Pinpoint the cell where the given text exists, returning its (x, y) midpoint coordinate. 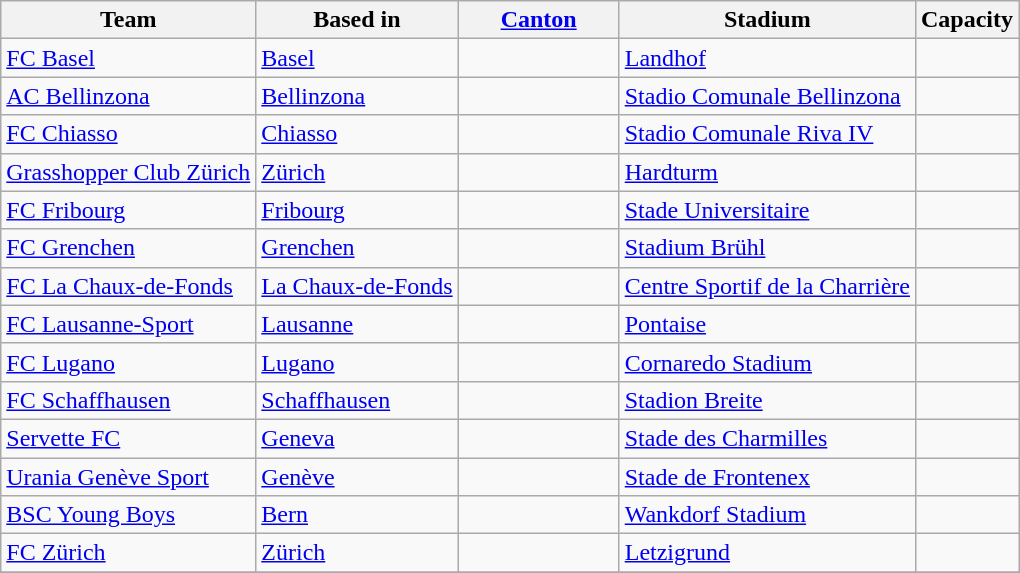
Pontaise (767, 324)
Bern (357, 515)
Cornaredo Stadium (767, 362)
Stade des Charmilles (767, 438)
La Chaux-de-Fonds (357, 286)
Capacity (966, 20)
BSC Young Boys (128, 515)
Grenchen (357, 248)
Hardturm (767, 172)
Grasshopper Club Zürich (128, 172)
FC Schaffhausen (128, 400)
FC Lugano (128, 362)
Stadium (767, 20)
Landhof (767, 58)
Fribourg (357, 210)
Bellinzona (357, 96)
FC Basel (128, 58)
Letzigrund (767, 553)
FC Chiasso (128, 134)
Geneva (357, 438)
Stadion Breite (767, 400)
Lugano (357, 362)
Based in (357, 20)
FC La Chaux-de-Fonds (128, 286)
FC Fribourg (128, 210)
Canton (538, 20)
Stadio Comunale Bellinzona (767, 96)
Urania Genève Sport (128, 477)
AC Bellinzona (128, 96)
Wankdorf Stadium (767, 515)
Chiasso (357, 134)
FC Lausanne-Sport (128, 324)
Stadio Comunale Riva IV (767, 134)
Centre Sportif de la Charrière (767, 286)
Stadium Brühl (767, 248)
Team (128, 20)
Genève (357, 477)
Lausanne (357, 324)
Stade Universitaire (767, 210)
FC Zürich (128, 553)
Basel (357, 58)
FC Grenchen (128, 248)
Servette FC (128, 438)
Schaffhausen (357, 400)
Stade de Frontenex (767, 477)
